Scan for the cell matching the given text and deliver its (x, y) coordinate at center. 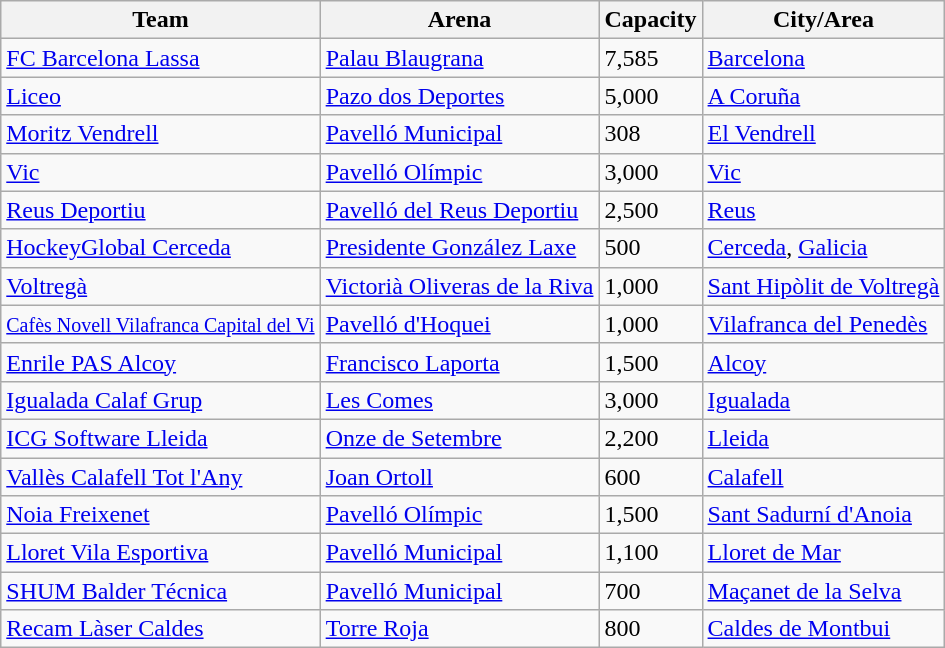
308 (650, 134)
Victorià Oliveras de la Riva (460, 286)
Les Comes (460, 400)
Maçanet de la Selva (824, 591)
Cerceda, Galicia (824, 248)
Joan Ortoll (460, 477)
FC Barcelona Lassa (160, 58)
A Coruña (824, 96)
ICG Software Lleida (160, 438)
Igualada Calaf Grup (160, 400)
Voltregà (160, 286)
El Vendrell (824, 134)
Pavelló del Reus Deportiu (460, 210)
7,585 (650, 58)
Sant Sadurní d'Anoia (824, 515)
800 (650, 629)
Barcelona (824, 58)
Igualada (824, 400)
Torre Roja (460, 629)
Reus (824, 210)
Moritz Vendrell (160, 134)
2,500 (650, 210)
Pazo dos Deportes (460, 96)
Sant Hipòlit de Voltregà (824, 286)
700 (650, 591)
HockeyGlobal Cerceda (160, 248)
Presidente González Laxe (460, 248)
Recam Làser Caldes (160, 629)
Francisco Laporta (460, 362)
Cafès Novell Vilafranca Capital del Vi (160, 324)
Reus Deportiu (160, 210)
Liceo (160, 96)
Lloret de Mar (824, 553)
Onze de Setembre (460, 438)
1,100 (650, 553)
Vallès Calafell Tot l'Any (160, 477)
500 (650, 248)
Arena (460, 20)
Alcoy (824, 362)
Enrile PAS Alcoy (160, 362)
Caldes de Montbui (824, 629)
Pavelló d'Hoquei (460, 324)
Lloret Vila Esportiva (160, 553)
600 (650, 477)
Palau Blaugrana (460, 58)
5,000 (650, 96)
2,200 (650, 438)
Team (160, 20)
Lleida (824, 438)
Vilafranca del Penedès (824, 324)
Capacity (650, 20)
Noia Freixenet (160, 515)
Calafell (824, 477)
City/Area (824, 20)
SHUM Balder Técnica (160, 591)
